Locate the cell with the specified text and output its [x, y] center coordinate. 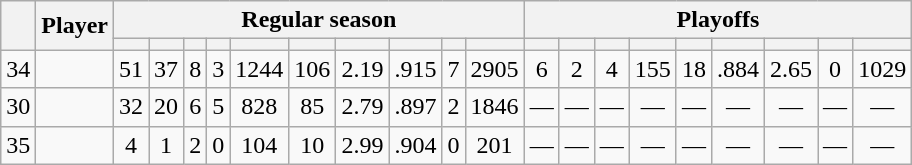
2.65 [792, 69]
18 [694, 69]
106 [312, 69]
.904 [416, 145]
2.19 [362, 69]
32 [132, 107]
155 [652, 69]
.884 [738, 69]
.915 [416, 69]
7 [454, 69]
201 [494, 145]
.897 [416, 107]
828 [260, 107]
2.99 [362, 145]
20 [166, 107]
1244 [260, 69]
5 [218, 107]
3 [218, 69]
104 [260, 145]
37 [166, 69]
1846 [494, 107]
30 [18, 107]
8 [196, 69]
Regular season [320, 20]
2.79 [362, 107]
85 [312, 107]
51 [132, 69]
1029 [882, 69]
Player [75, 26]
34 [18, 69]
10 [312, 145]
35 [18, 145]
Playoffs [718, 20]
1 [166, 145]
2905 [494, 69]
